Find where the given text appears and provide that cell's center as [x, y] coordinate. 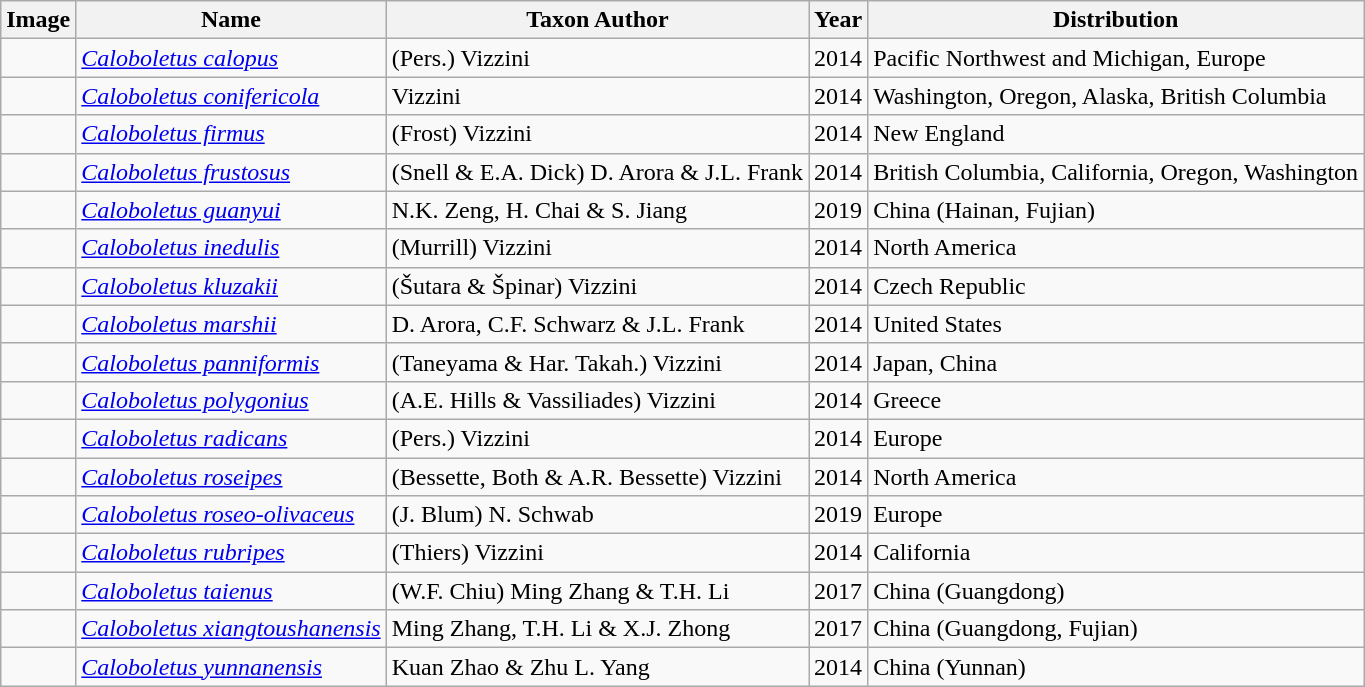
D. Arora, C.F. Schwarz & J.L. Frank [597, 324]
Taxon Author [597, 20]
Ming Zhang, T.H. Li & X.J. Zhong [597, 629]
(A.E. Hills & Vassiliades) Vizzini [597, 400]
Image [38, 20]
Caloboletus guanyui [231, 210]
Distribution [1116, 20]
(Murrill) Vizzini [597, 248]
Japan, China [1116, 362]
Czech Republic [1116, 286]
British Columbia, California, Oregon, Washington [1116, 172]
N.K. Zeng, H. Chai & S. Jiang [597, 210]
Caloboletus conifericola [231, 96]
(W.F. Chiu) Ming Zhang & T.H. Li [597, 591]
United States [1116, 324]
(Šutara & Špinar) Vizzini [597, 286]
Caloboletus roseipes [231, 477]
Caloboletus yunnanensis [231, 667]
Greece [1116, 400]
Caloboletus inedulis [231, 248]
Kuan Zhao & Zhu L. Yang [597, 667]
Caloboletus rubripes [231, 553]
China (Hainan, Fujian) [1116, 210]
(Frost) Vizzini [597, 134]
(Bessette, Both & A.R. Bessette) Vizzini [597, 477]
Caloboletus firmus [231, 134]
New England [1116, 134]
Caloboletus polygonius [231, 400]
China (Guangdong) [1116, 591]
(Snell & E.A. Dick) D. Arora & J.L. Frank [597, 172]
(J. Blum) N. Schwab [597, 515]
Caloboletus kluzakii [231, 286]
Pacific Northwest and Michigan, Europe [1116, 58]
China (Guangdong, Fujian) [1116, 629]
Name [231, 20]
Caloboletus radicans [231, 438]
Caloboletus roseo-olivaceus [231, 515]
Caloboletus xiangtoushanensis [231, 629]
Washington, Oregon, Alaska, British Columbia [1116, 96]
Year [838, 20]
Caloboletus panniformis [231, 362]
Vizzini [597, 96]
(Taneyama & Har. Takah.) Vizzini [597, 362]
Caloboletus frustosus [231, 172]
Caloboletus taienus [231, 591]
China (Yunnan) [1116, 667]
California [1116, 553]
(Thiers) Vizzini [597, 553]
Caloboletus marshii [231, 324]
Caloboletus calopus [231, 58]
